Scan for the cell matching the given text and deliver its (X, Y) coordinate at center. 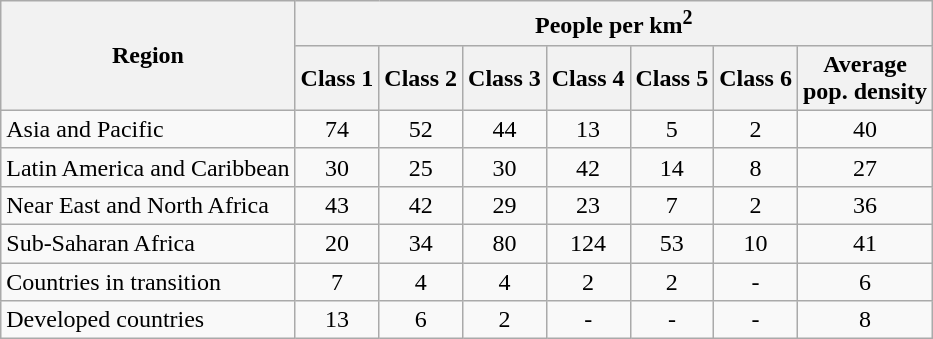
44 (505, 129)
Class 4 (588, 78)
29 (505, 205)
74 (337, 129)
36 (864, 205)
41 (864, 244)
Asia and Pacific (148, 129)
23 (588, 205)
52 (421, 129)
40 (864, 129)
Class 5 (672, 78)
14 (672, 167)
80 (505, 244)
43 (337, 205)
People per km2 (614, 24)
25 (421, 167)
Near East and North Africa (148, 205)
Class 1 (337, 78)
34 (421, 244)
10 (756, 244)
Class 2 (421, 78)
53 (672, 244)
Latin America and Caribbean (148, 167)
Countries in transition (148, 282)
Class 6 (756, 78)
5 (672, 129)
Class 3 (505, 78)
Sub-Saharan Africa (148, 244)
Averagepop. density (864, 78)
20 (337, 244)
Developed countries (148, 320)
124 (588, 244)
27 (864, 167)
Region (148, 56)
